Locate the cell with the specified text and output its (X, Y) center coordinate. 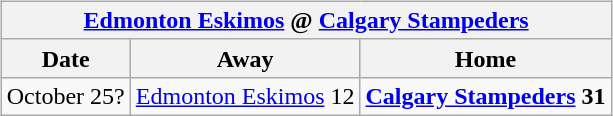
Date (66, 58)
Edmonton Eskimos 12 (245, 96)
Home (486, 58)
October 25? (66, 96)
Calgary Stampeders 31 (486, 96)
Away (245, 58)
Edmonton Eskimos @ Calgary Stampeders (306, 20)
